Scan for the cell matching the given text and deliver its [x, y] coordinate at center. 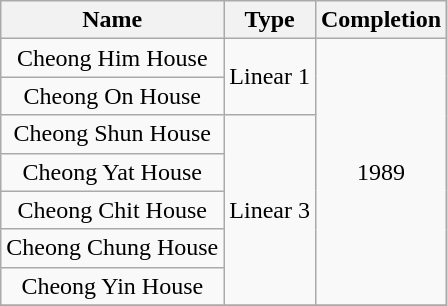
1989 [380, 172]
Cheong On House [112, 96]
Completion [380, 20]
Cheong Chung House [112, 248]
Cheong Chit House [112, 210]
Type [270, 20]
Linear 3 [270, 210]
Linear 1 [270, 77]
Cheong Yat House [112, 172]
Cheong Yin House [112, 286]
Cheong Him House [112, 58]
Name [112, 20]
Cheong Shun House [112, 134]
